Provide the [x, y] coordinate of the cell's center where the given text is located.  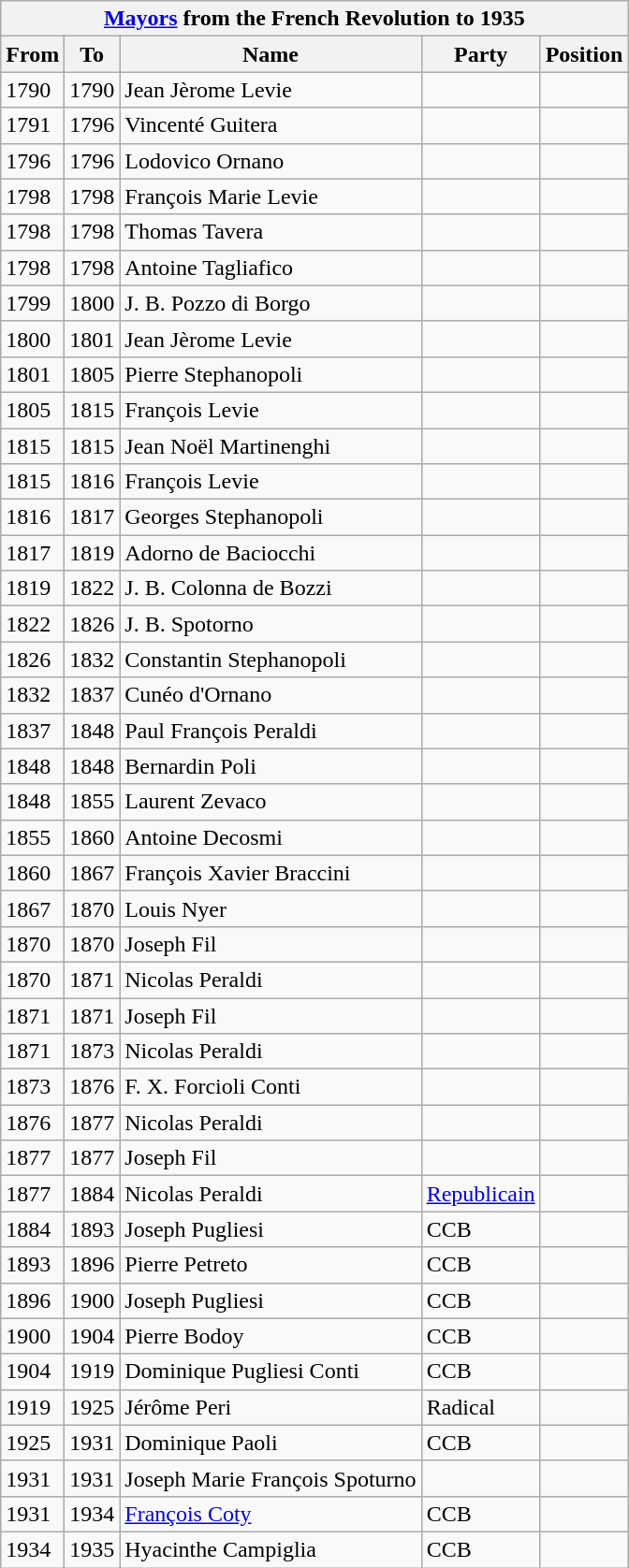
Bernardin Poli [271, 766]
Lodovico Ornano [271, 161]
J. B. Colonna de Bozzi [271, 588]
François Xavier Braccini [271, 873]
1791 [33, 125]
Louis Nyer [271, 908]
Pierre Petreto [271, 1265]
Republicain [481, 1194]
Hyacinthe Campiglia [271, 1549]
Antoine Decosmi [271, 837]
Paul François Peraldi [271, 731]
Vincenté Guitera [271, 125]
Radical [481, 1407]
Dominique Paoli [271, 1443]
Position [584, 54]
Thomas Tavera [271, 232]
F. X. Forcioli Conti [271, 1087]
Jean Noël Martinenghi [271, 446]
Cunéo d'Ornano [271, 695]
François Marie Levie [271, 196]
J. B. Pozzo di Borgo [271, 303]
Jérôme Peri [271, 1407]
Pierre Stephanopoli [271, 374]
1935 [92, 1549]
Antoine Tagliafico [271, 268]
Joseph Marie François Spoturno [271, 1478]
From [33, 54]
Party [481, 54]
Name [271, 54]
To [92, 54]
Georges Stephanopoli [271, 517]
Adorno de Baciocchi [271, 553]
J. B. Spotorno [271, 624]
Pierre Bodoy [271, 1336]
Laurent Zevaco [271, 802]
Constantin Stephanopoli [271, 660]
Mayors from the French Revolution to 1935 [314, 19]
François Coty [271, 1514]
1799 [33, 303]
Dominique Pugliesi Conti [271, 1372]
